Locate the cell with the specified text and output its [X, Y] center coordinate. 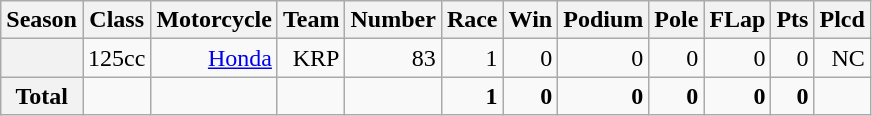
Number [393, 20]
Plcd [842, 20]
Motorcycle [214, 20]
KRP [311, 58]
Team [311, 20]
Race [472, 20]
FLap [738, 20]
Total [42, 96]
83 [393, 58]
Class [116, 20]
Pts [792, 20]
NC [842, 58]
Pole [676, 20]
125cc [116, 58]
Season [42, 20]
Podium [604, 20]
Honda [214, 58]
Win [530, 20]
